Identify which cell holds the provided text, then report its [X, Y] central coordinate. 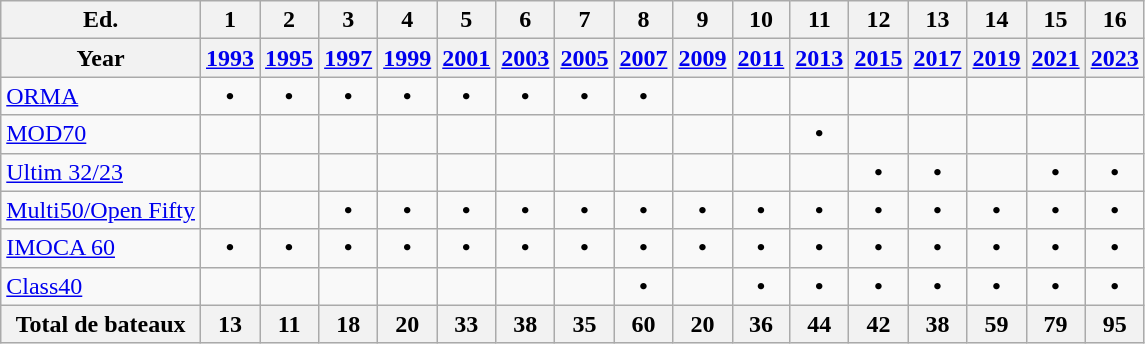
1 [230, 20]
44 [820, 324]
2003 [526, 58]
1997 [348, 58]
Ultim 32/23 [101, 172]
3 [348, 20]
Class40 [101, 286]
Multi50/Open Fifty [101, 210]
Total de bateaux [101, 324]
IMOCA 60 [101, 248]
2011 [761, 58]
2009 [702, 58]
4 [408, 20]
1995 [290, 58]
2001 [466, 58]
7 [584, 20]
95 [1114, 324]
2005 [584, 58]
ORMA [101, 96]
35 [584, 324]
2019 [996, 58]
6 [526, 20]
18 [348, 324]
2021 [1056, 58]
8 [644, 20]
1999 [408, 58]
5 [466, 20]
1993 [230, 58]
2 [290, 20]
Year [101, 58]
33 [466, 324]
10 [761, 20]
2023 [1114, 58]
42 [878, 324]
16 [1114, 20]
79 [1056, 324]
MOD70 [101, 134]
59 [996, 324]
2015 [878, 58]
Ed. [101, 20]
60 [644, 324]
14 [996, 20]
9 [702, 20]
12 [878, 20]
2013 [820, 58]
36 [761, 324]
2017 [938, 58]
2007 [644, 58]
15 [1056, 20]
